Provide the [x, y] coordinate of the cell's center where the given text is located.  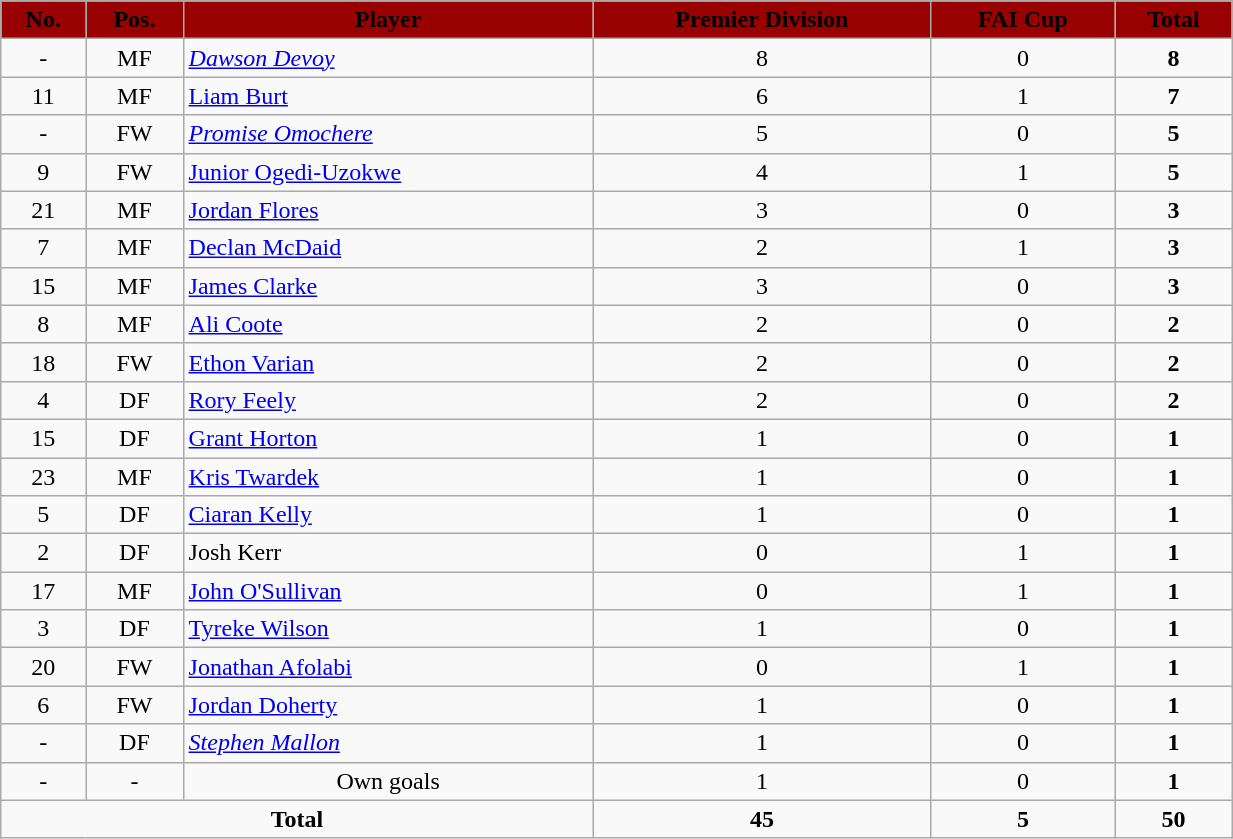
20 [44, 667]
Rory Feely [388, 400]
Declan McDaid [388, 248]
50 [1174, 819]
Liam Burt [388, 96]
23 [44, 477]
Junior Ogedi-Uzokwe [388, 172]
18 [44, 362]
Tyreke Wilson [388, 629]
John O'Sullivan [388, 591]
Ali Coote [388, 324]
45 [762, 819]
Ethon Varian [388, 362]
Pos. [134, 20]
Jordan Doherty [388, 705]
17 [44, 591]
Grant Horton [388, 438]
11 [44, 96]
Jordan Flores [388, 210]
21 [44, 210]
Kris Twardek [388, 477]
Dawson Devoy [388, 58]
Jonathan Afolabi [388, 667]
James Clarke [388, 286]
FAI Cup [1023, 20]
Stephen Mallon [388, 743]
Premier Division [762, 20]
Josh Kerr [388, 553]
Ciaran Kelly [388, 515]
Player [388, 20]
9 [44, 172]
Promise Omochere [388, 134]
No. [44, 20]
Own goals [388, 781]
